Identify which cell holds the provided text, then report its (x, y) central coordinate. 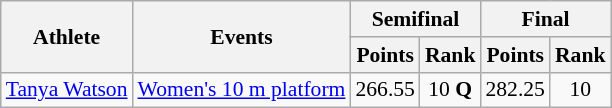
Final (545, 19)
Women's 10 m platform (242, 90)
Semifinal (415, 19)
10 Q (450, 90)
282.25 (514, 90)
10 (580, 90)
Events (242, 36)
266.55 (384, 90)
Athlete (67, 36)
Tanya Watson (67, 90)
